For the text-containing cell, return its midpoint in (x, y) coordinate format. 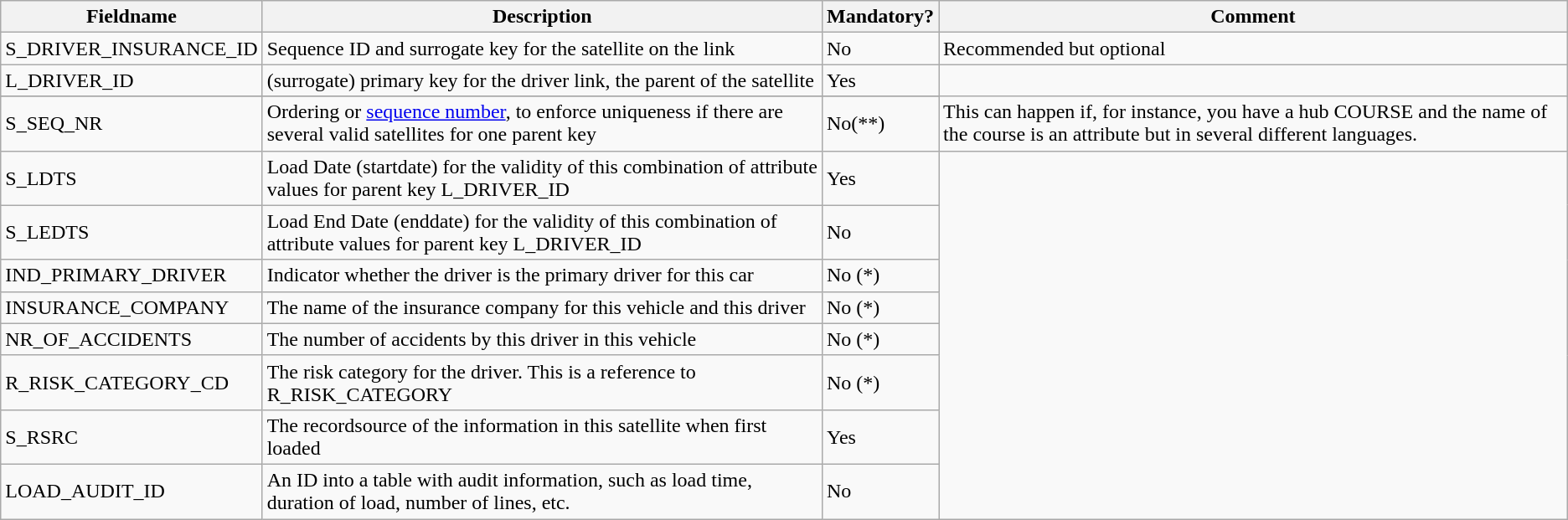
The recordsource of the information in this satellite when first loaded (542, 437)
Mandatory? (879, 17)
This can happen if, for instance, you have a hub COURSE and the name of the course is an attribute but in several different languages. (1253, 124)
Indicator whether the driver is the primary driver for this car (542, 275)
S_RSRC (132, 437)
An ID into a table with audit information, such as load time, duration of load, number of lines, etc. (542, 491)
Sequence ID and surrogate key for the satellite on the link (542, 49)
NR_OF_ACCIDENTS (132, 339)
S_DRIVER_INSURANCE_ID (132, 49)
Recommended but optional (1253, 49)
(surrogate) primary key for the driver link, the parent of the satellite (542, 80)
INSURANCE_COMPANY (132, 307)
Ordering or sequence number, to enforce uniqueness if there are several valid satellites for one parent key (542, 124)
R_RISK_CATEGORY_CD (132, 382)
S_SEQ_NR (132, 124)
S_LEDTS (132, 233)
Load End Date (enddate) for the validity of this combination of attribute values for parent key L_DRIVER_ID (542, 233)
LOAD_AUDIT_ID (132, 491)
The risk category for the driver. This is a reference to R_RISK_CATEGORY (542, 382)
The name of the insurance company for this vehicle and this driver (542, 307)
L_DRIVER_ID (132, 80)
IND_PRIMARY_DRIVER (132, 275)
No(**) (879, 124)
Fieldname (132, 17)
Comment (1253, 17)
Load Date (startdate) for the validity of this combination of attribute values for parent key L_DRIVER_ID (542, 178)
The number of accidents by this driver in this vehicle (542, 339)
Description (542, 17)
S_LDTS (132, 178)
